Return [x, y] of the center of cell containing provided text 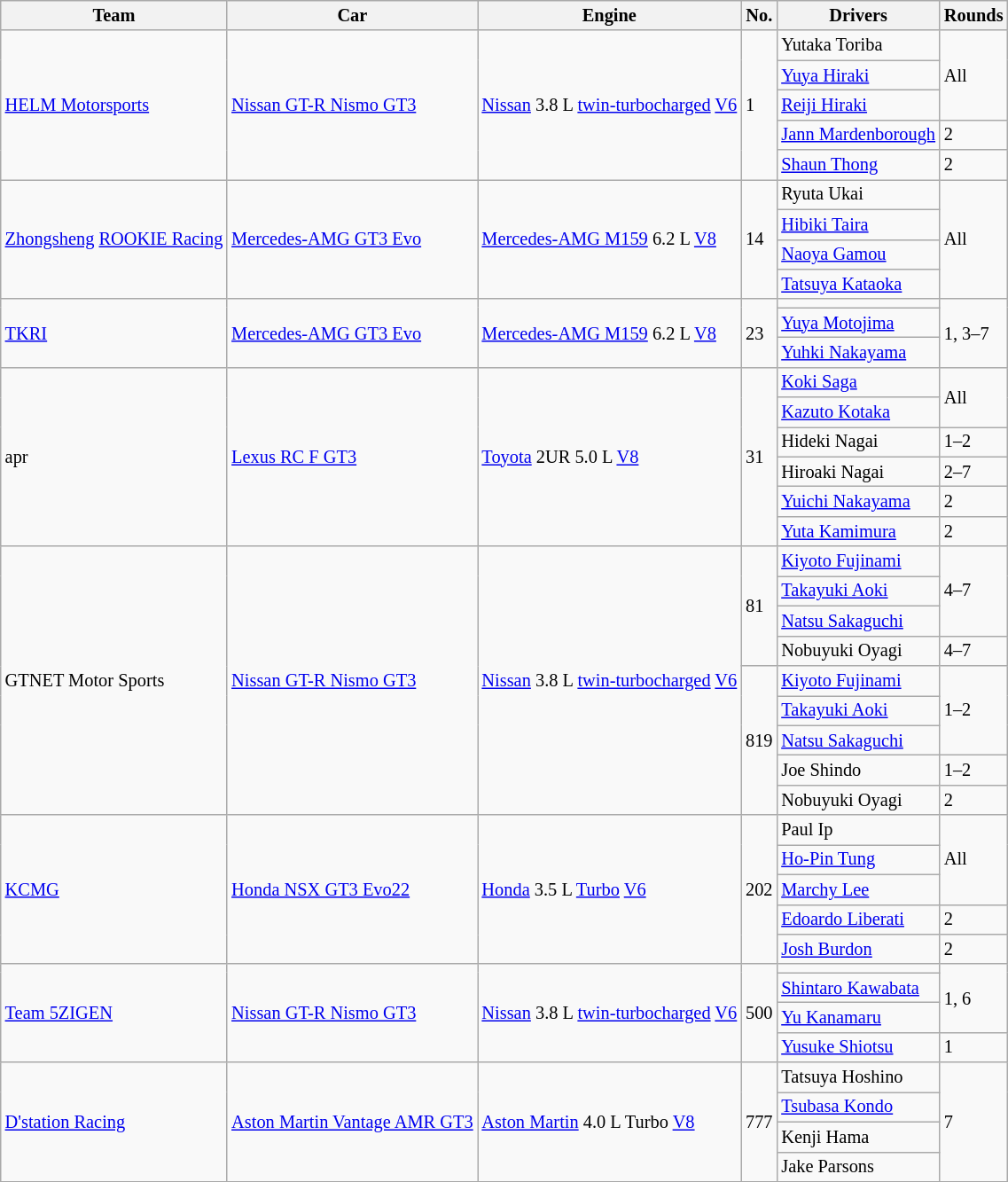
1, 6 [973, 998]
Yuhki Nakayama [858, 352]
Car [352, 15]
Yuta Kamimura [858, 531]
Yuya Motojima [858, 323]
Yutaka Toriba [858, 45]
KCMG [113, 889]
Marchy Lee [858, 889]
Reiji Hiraki [858, 105]
Hibiki Taira [858, 224]
No. [759, 15]
202 [759, 889]
Honda 3.5 L Turbo V6 [610, 889]
GTNET Motor Sports [113, 681]
Zhongsheng ROOKIE Racing [113, 239]
Tatsuya Hoshino [858, 1077]
7 [973, 1123]
TKRI [113, 333]
Ho-Pin Tung [858, 859]
Kazuto Kotaka [858, 412]
Kenji Hama [858, 1137]
Team [113, 15]
23 [759, 333]
Honda NSX GT3 Evo22 [352, 889]
Paul Ip [858, 830]
Jann Mardenborough [858, 135]
Josh Burdon [858, 949]
Jake Parsons [858, 1167]
apr [113, 457]
777 [759, 1123]
1, 3–7 [973, 333]
D'station Racing [113, 1123]
Team 5ZIGEN [113, 1013]
Naoya Gamou [858, 254]
31 [759, 457]
2–7 [973, 472]
Shaun Thong [858, 165]
81 [759, 607]
Shintaro Kawabata [858, 988]
14 [759, 239]
Drivers [858, 15]
Hiroaki Nagai [858, 472]
Aston Martin Vantage AMR GT3 [352, 1123]
500 [759, 1013]
Rounds [973, 15]
HELM Motorsports [113, 105]
Yu Kanamaru [858, 1017]
Hideki Nagai [858, 442]
Joe Shindo [858, 770]
Yuya Hiraki [858, 75]
Tatsuya Kataoka [858, 284]
Aston Martin 4.0 L Turbo V8 [610, 1123]
Toyota 2UR 5.0 L V8 [610, 457]
Lexus RC F GT3 [352, 457]
Ryuta Ukai [858, 194]
Edoardo Liberati [858, 920]
Yuichi Nakayama [858, 501]
Engine [610, 15]
Koki Saga [858, 382]
Yusuke Shiotsu [858, 1047]
819 [759, 740]
Tsubasa Kondo [858, 1107]
